Return the (X, Y) coordinate for the center point of the cell that contains the specified text.  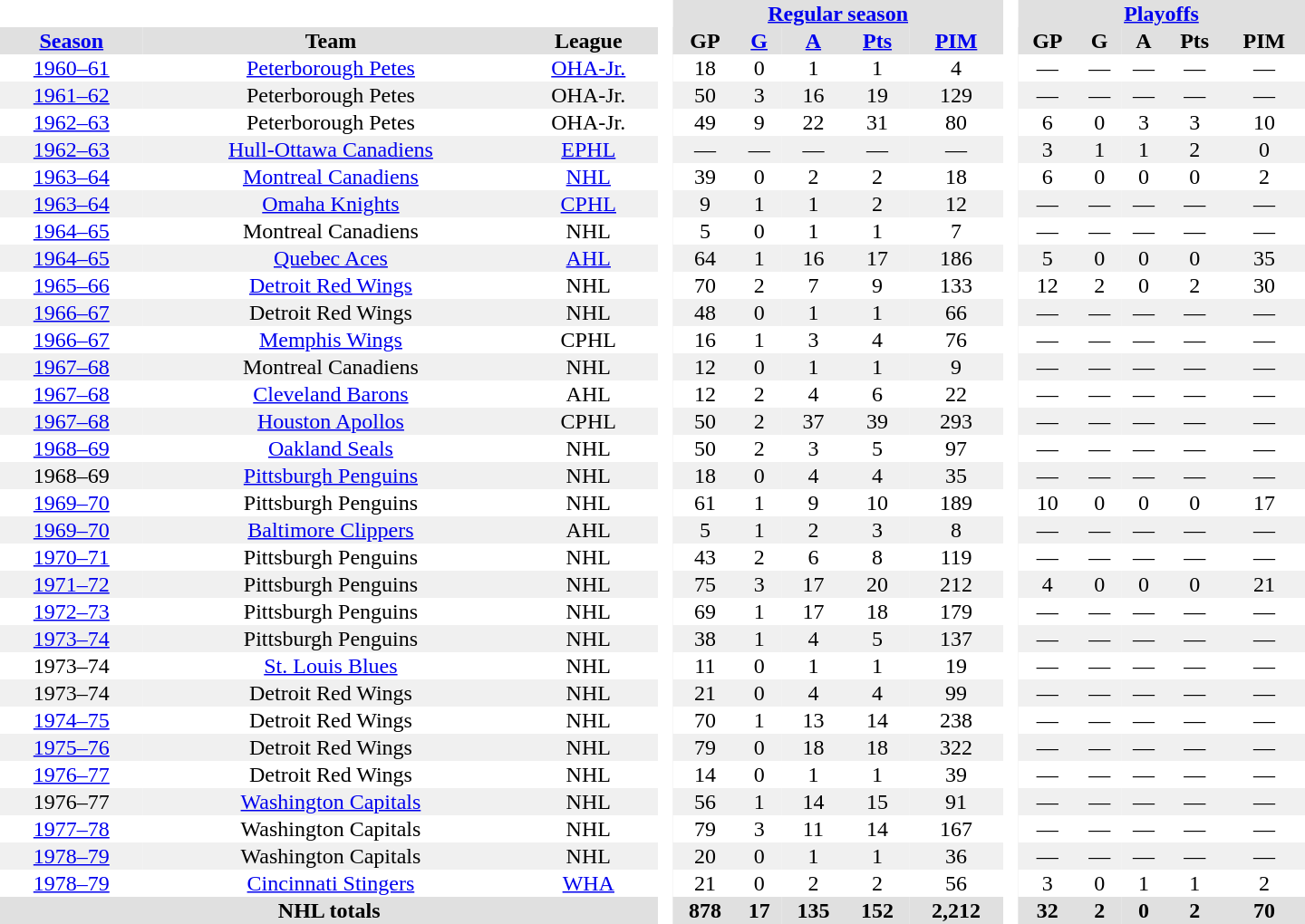
878 (705, 910)
2,212 (955, 910)
1965–66 (72, 285)
WHA (588, 883)
Playoffs (1162, 14)
137 (955, 639)
1960–61 (72, 68)
St. Louis Blues (332, 666)
1971–72 (72, 584)
32 (1048, 910)
Season (72, 41)
EPHL (588, 149)
43 (705, 557)
1970–71 (72, 557)
80 (955, 122)
186 (955, 258)
61 (705, 503)
Baltimore Clippers (332, 530)
1972–73 (72, 611)
48 (705, 313)
Memphis Wings (332, 340)
38 (705, 639)
31 (877, 122)
76 (955, 340)
129 (955, 95)
64 (705, 258)
1974–75 (72, 720)
238 (955, 720)
179 (955, 611)
30 (1264, 285)
75 (705, 584)
Cincinnati Stingers (332, 883)
Omaha Knights (332, 204)
293 (955, 421)
119 (955, 557)
1961–62 (72, 95)
167 (955, 829)
Quebec Aces (332, 258)
37 (814, 421)
152 (877, 910)
133 (955, 285)
Team (332, 41)
Oakland Seals (332, 448)
Houston Apollos (332, 421)
13 (814, 720)
212 (955, 584)
189 (955, 503)
135 (814, 910)
NHL totals (329, 910)
69 (705, 611)
49 (705, 122)
Hull-Ottawa Canadiens (332, 149)
66 (955, 313)
91 (955, 802)
322 (955, 747)
99 (955, 693)
15 (877, 802)
36 (955, 856)
1977–78 (72, 829)
97 (955, 448)
Regular season (838, 14)
League (588, 41)
1975–76 (72, 747)
Cleveland Barons (332, 394)
